Identify which cell holds the provided text, then report its (x, y) central coordinate. 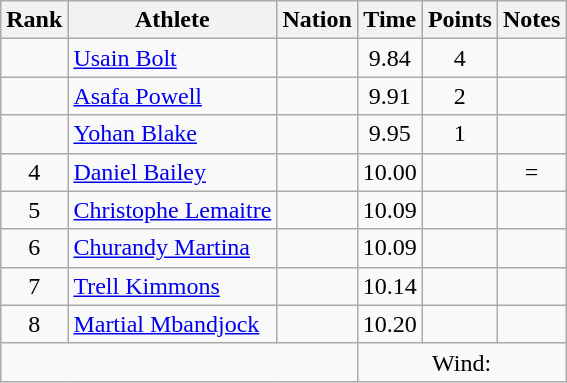
Yohan Blake (172, 134)
Points (460, 20)
6 (34, 248)
Notes (531, 20)
7 (34, 286)
9.84 (390, 58)
2 (460, 96)
Trell Kimmons (172, 286)
Churandy Martina (172, 248)
10.14 (390, 286)
Daniel Bailey (172, 172)
Time (390, 20)
Martial Mbandjock (172, 324)
Nation (317, 20)
Christophe Lemaitre (172, 210)
8 (34, 324)
10.20 (390, 324)
Wind: (462, 362)
5 (34, 210)
= (531, 172)
10.00 (390, 172)
Athlete (172, 20)
Rank (34, 20)
1 (460, 134)
9.91 (390, 96)
Usain Bolt (172, 58)
Asafa Powell (172, 96)
9.95 (390, 134)
